Scan for the cell matching the given text and deliver its (x, y) coordinate at center. 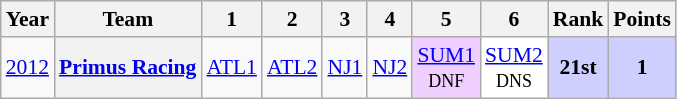
5 (446, 19)
Rank (578, 19)
Team (128, 19)
Year (28, 19)
NJ1 (344, 68)
2 (292, 19)
Primus Racing (128, 68)
4 (390, 19)
ATL2 (292, 68)
SUM1DNF (446, 68)
6 (514, 19)
2012 (28, 68)
3 (344, 19)
NJ2 (390, 68)
SUM2DNS (514, 68)
21st (578, 68)
Points (642, 19)
ATL1 (231, 68)
